Find where the given text appears and provide that cell's center as (X, Y) coordinate. 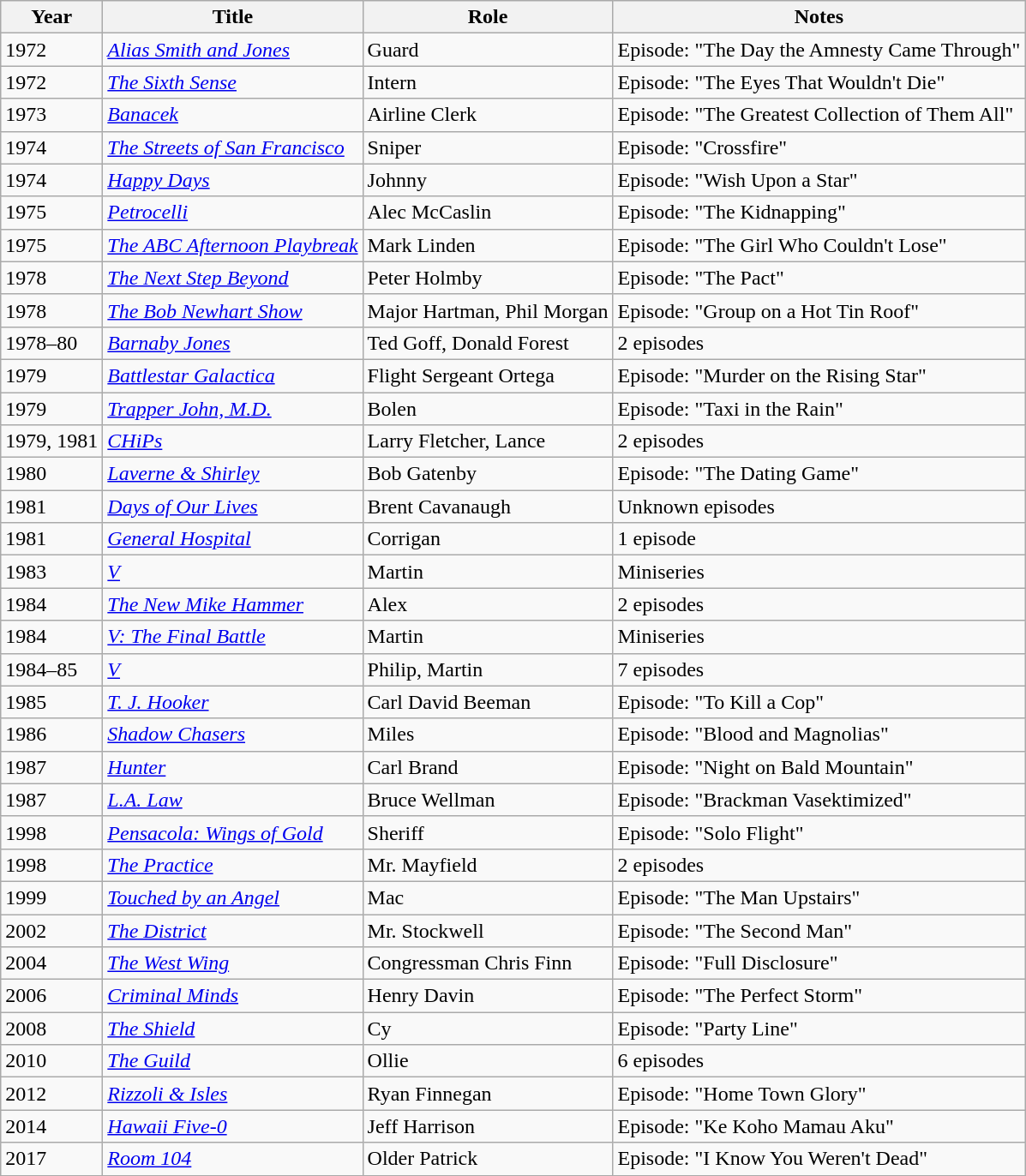
Episode: "The Day the Amnesty Came Through" (819, 50)
Peter Holmby (488, 278)
1986 (51, 735)
Carl David Beeman (488, 702)
Trapper John, M.D. (233, 409)
Episode: "To Kill a Cop" (819, 702)
Jeff Harrison (488, 1126)
The Streets of San Francisco (233, 147)
Brent Cavanaugh (488, 507)
Alex (488, 604)
Episode: "Taxi in the Rain" (819, 409)
General Hospital (233, 539)
Older Patrick (488, 1159)
Happy Days (233, 180)
Title (233, 17)
Rizzoli & Isles (233, 1094)
1978–80 (51, 343)
Miles (488, 735)
Cy (488, 1029)
Alec McCaslin (488, 213)
Unknown episodes (819, 507)
Carl Brand (488, 767)
Petrocelli (233, 213)
Shadow Chasers (233, 735)
Episode: "The Dating Game" (819, 474)
Hawaii Five-0 (233, 1126)
The Shield (233, 1029)
2014 (51, 1126)
The Guild (233, 1061)
Alias Smith and Jones (233, 50)
Mr. Mayfield (488, 865)
7 episodes (819, 669)
L.A. Law (233, 800)
Larry Fletcher, Lance (488, 441)
2002 (51, 930)
The Sixth Sense (233, 82)
Episode: "Full Disclosure" (819, 963)
Guard (488, 50)
Bolen (488, 409)
Episode: "The Perfect Storm" (819, 996)
1980 (51, 474)
Notes (819, 17)
2012 (51, 1094)
Bruce Wellman (488, 800)
Room 104 (233, 1159)
Flight Sergeant Ortega (488, 375)
The Next Step Beyond (233, 278)
Episode: "Night on Bald Mountain" (819, 767)
Episode: "The Man Upstairs" (819, 897)
2006 (51, 996)
1983 (51, 572)
Episode: "Group on a Hot Tin Roof" (819, 310)
1999 (51, 897)
Episode: "The Greatest Collection of Them All" (819, 115)
Johnny (488, 180)
Touched by an Angel (233, 897)
Pensacola: Wings of Gold (233, 832)
The Practice (233, 865)
Sheriff (488, 832)
Bob Gatenby (488, 474)
Episode: "Solo Flight" (819, 832)
The District (233, 930)
Episode: "The Pact" (819, 278)
1973 (51, 115)
V: The Final Battle (233, 637)
2008 (51, 1029)
Ted Goff, Donald Forest (488, 343)
1984–85 (51, 669)
Episode: "Home Town Glory" (819, 1094)
Episode: "The Eyes That Wouldn't Die" (819, 82)
Henry Davin (488, 996)
Banacek (233, 115)
Ollie (488, 1061)
Mark Linden (488, 245)
2010 (51, 1061)
Corrigan (488, 539)
Role (488, 17)
Episode: "Crossfire" (819, 147)
Episode: "The Second Man" (819, 930)
Sniper (488, 147)
The Bob Newhart Show (233, 310)
Criminal Minds (233, 996)
6 episodes (819, 1061)
The ABC Afternoon Playbreak (233, 245)
Major Hartman, Phil Morgan (488, 310)
Philip, Martin (488, 669)
2017 (51, 1159)
The West Wing (233, 963)
Barnaby Jones (233, 343)
Episode: "The Girl Who Couldn't Lose" (819, 245)
Year (51, 17)
Episode: "The Kidnapping" (819, 213)
Laverne & Shirley (233, 474)
T. J. Hooker (233, 702)
Battlestar Galactica (233, 375)
Episode: "Blood and Magnolias" (819, 735)
Days of Our Lives (233, 507)
Airline Clerk (488, 115)
1979, 1981 (51, 441)
Episode: "Party Line" (819, 1029)
Congressman Chris Finn (488, 963)
Episode: "I Know You Weren't Dead" (819, 1159)
Hunter (233, 767)
The New Mike Hammer (233, 604)
Mr. Stockwell (488, 930)
2004 (51, 963)
1 episode (819, 539)
CHiPs (233, 441)
Episode: "Murder on the Rising Star" (819, 375)
Episode: "Brackman Vasektimized" (819, 800)
1985 (51, 702)
Mac (488, 897)
Episode: "Wish Upon a Star" (819, 180)
Episode: "Ke Koho Mamau Aku" (819, 1126)
Intern (488, 82)
Ryan Finnegan (488, 1094)
